Detect which cell encompasses the target text, then output its [X, Y] center coordinate. 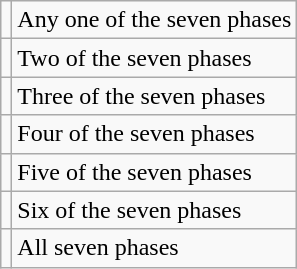
Six of the seven phases [154, 210]
Three of the seven phases [154, 96]
Four of the seven phases [154, 134]
Five of the seven phases [154, 172]
Any one of the seven phases [154, 20]
All seven phases [154, 248]
Two of the seven phases [154, 58]
